Provide the [x, y] coordinate of the cell's center where the given text is located.  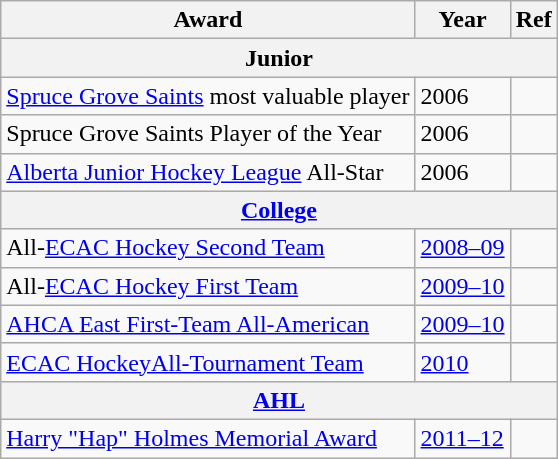
College [279, 210]
ECAC HockeyAll-Tournament Team [208, 362]
Alberta Junior Hockey League All-Star [208, 172]
Ref [534, 20]
Spruce Grove Saints Player of the Year [208, 134]
All-ECAC Hockey First Team [208, 286]
AHL [279, 400]
AHCA East First-Team All-American [208, 324]
Junior [279, 58]
2011–12 [462, 438]
Spruce Grove Saints most valuable player [208, 96]
Year [462, 20]
2008–09 [462, 248]
2010 [462, 362]
All-ECAC Hockey Second Team [208, 248]
Award [208, 20]
Harry "Hap" Holmes Memorial Award [208, 438]
